Search for the cell housing the specified text and yield its (x, y) center coordinate. 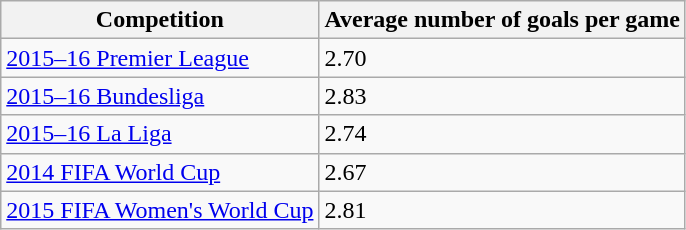
2.67 (502, 172)
2015–16 Bundesliga (160, 96)
2015–16 Premier League (160, 58)
2015–16 La Liga (160, 134)
Average number of goals per game (502, 20)
2.81 (502, 210)
2.74 (502, 134)
2.83 (502, 96)
2014 FIFA World Cup (160, 172)
2.70 (502, 58)
Competition (160, 20)
2015 FIFA Women's World Cup (160, 210)
